Extract the [X, Y] coordinate from the center of the cell holding the provided text.  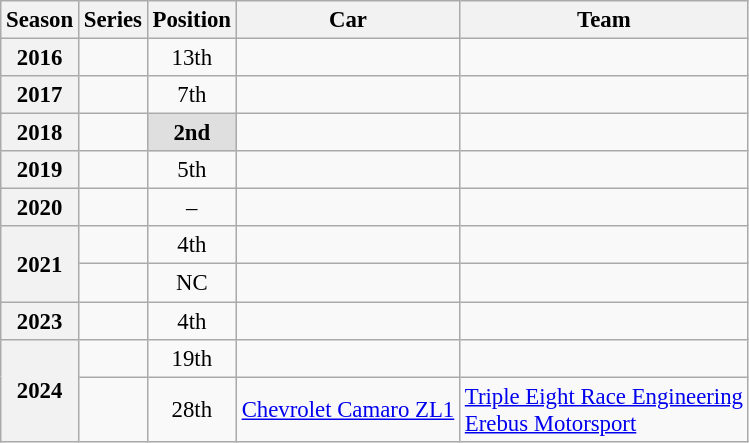
28th [192, 410]
NC [192, 283]
Position [192, 20]
Team [604, 20]
Triple Eight Race EngineeringErebus Motorsport [604, 410]
– [192, 208]
Series [112, 20]
2021 [40, 264]
2024 [40, 390]
2023 [40, 321]
2018 [40, 133]
5th [192, 170]
13th [192, 58]
2017 [40, 95]
2019 [40, 170]
2nd [192, 133]
19th [192, 358]
7th [192, 95]
2020 [40, 208]
Chevrolet Camaro ZL1 [348, 410]
Season [40, 20]
Car [348, 20]
2016 [40, 58]
